Extract the (x, y) coordinate from the center of the cell holding the provided text.  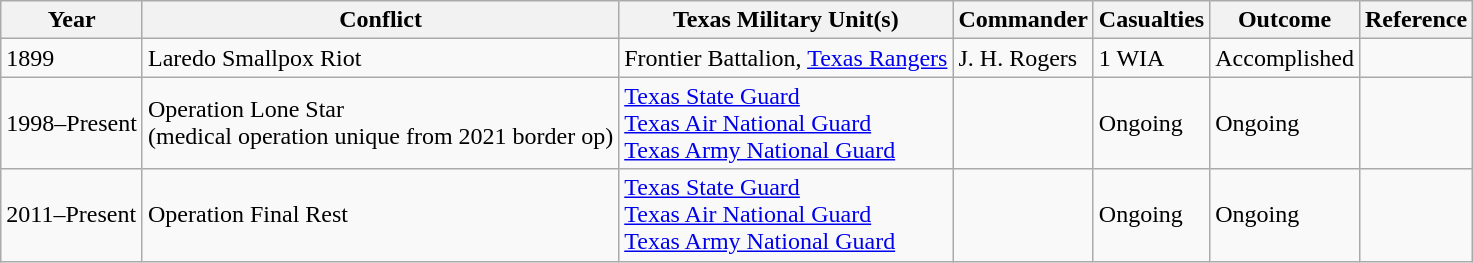
1899 (72, 58)
Operation Lone Star(medical operation unique from 2021 border op) (380, 123)
Texas Military Unit(s) (786, 20)
Conflict (380, 20)
1 WIA (1151, 58)
Frontier Battalion, Texas Rangers (786, 58)
Operation Final Rest (380, 215)
J. H. Rogers (1023, 58)
Accomplished (1285, 58)
Reference (1416, 20)
Year (72, 20)
Casualties (1151, 20)
1998–Present (72, 123)
Commander (1023, 20)
Laredo Smallpox Riot (380, 58)
2011–Present (72, 215)
Outcome (1285, 20)
